Scan for the cell matching the given text and deliver its [X, Y] coordinate at center. 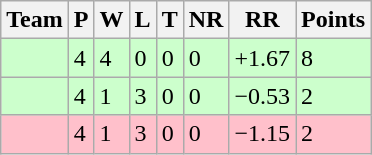
−0.53 [262, 96]
8 [334, 58]
+1.67 [262, 58]
−1.15 [262, 134]
P [81, 20]
Points [334, 20]
RR [262, 20]
T [170, 20]
W [112, 20]
NR [206, 20]
L [142, 20]
Team [35, 20]
